Capture the cell that displays the provided text and extract its [X, Y] central coordinate. 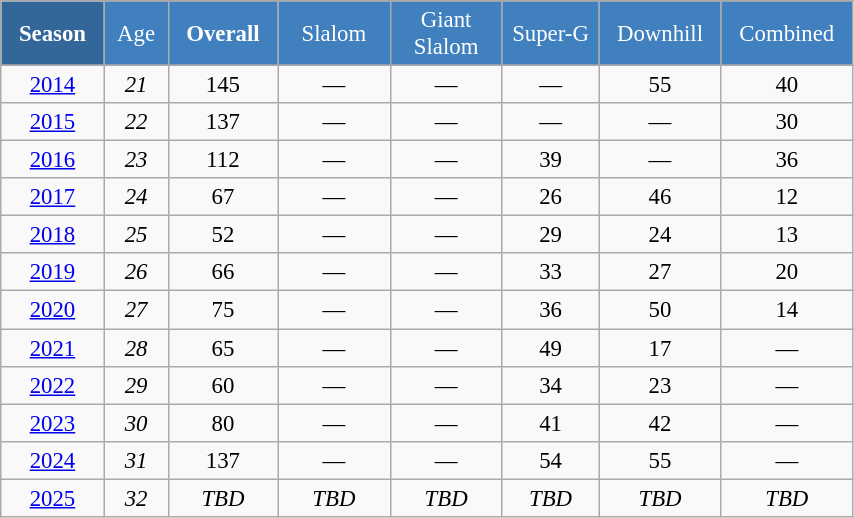
145 [223, 85]
2021 [52, 348]
2017 [52, 197]
2015 [52, 122]
Super-G [550, 34]
2016 [52, 160]
2018 [52, 235]
2019 [52, 273]
20 [786, 273]
Age [136, 34]
Slalom [334, 34]
75 [223, 310]
25 [136, 235]
39 [550, 160]
49 [550, 348]
31 [136, 460]
22 [136, 122]
32 [136, 498]
28 [136, 348]
46 [660, 197]
12 [786, 197]
42 [660, 423]
2025 [52, 498]
40 [786, 85]
14 [786, 310]
34 [550, 385]
2023 [52, 423]
2020 [52, 310]
33 [550, 273]
2014 [52, 85]
60 [223, 385]
50 [660, 310]
112 [223, 160]
80 [223, 423]
13 [786, 235]
17 [660, 348]
41 [550, 423]
52 [223, 235]
Combined [786, 34]
Season [52, 34]
54 [550, 460]
21 [136, 85]
65 [223, 348]
66 [223, 273]
Overall [223, 34]
Giant Slalom [446, 34]
2022 [52, 385]
2024 [52, 460]
67 [223, 197]
Downhill [660, 34]
